Locate the cell with the specified text and output its [x, y] center coordinate. 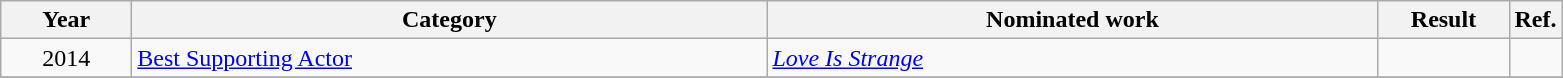
Year [66, 20]
Best Supporting Actor [450, 58]
Nominated work [1072, 20]
Ref. [1536, 20]
Love Is Strange [1072, 58]
Result [1444, 20]
Category [450, 20]
2014 [66, 58]
